Pinpoint the cell where the given text exists, returning its [X, Y] midpoint coordinate. 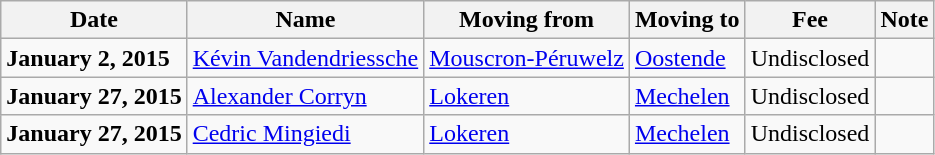
Note [904, 20]
Oostende [687, 58]
January 2, 2015 [94, 58]
Moving to [687, 20]
Moving from [527, 20]
Mouscron-Péruwelz [527, 58]
Alexander Corryn [306, 96]
Name [306, 20]
Date [94, 20]
Cedric Mingiedi [306, 134]
Fee [810, 20]
Kévin Vandendriessche [306, 58]
